Return (X, Y) of the center of cell containing provided text 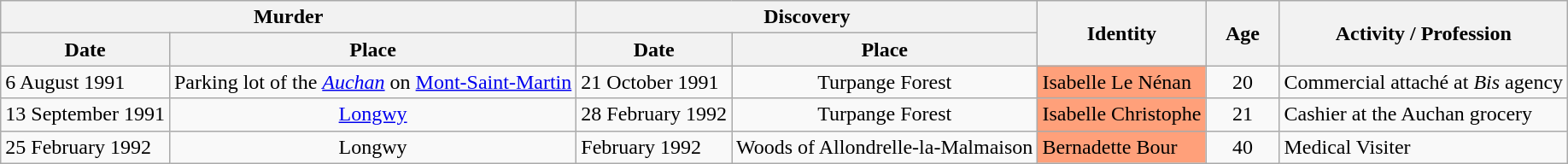
February 1992 (654, 147)
Discovery (807, 17)
Cashier at the Auchan grocery (1424, 114)
Bernadette Bour (1122, 147)
Woods of Allondrelle-la-Malmaison (884, 147)
Commercial attaché at Bis agency (1424, 82)
Identity (1122, 33)
6 August 1991 (85, 82)
21 (1243, 114)
40 (1243, 147)
21 October 1991 (654, 82)
20 (1243, 82)
28 February 1992 (654, 114)
Age (1243, 33)
25 February 1992 (85, 147)
Isabelle Christophe (1122, 114)
Isabelle Le Nénan (1122, 82)
Medical Visiter (1424, 147)
Murder (289, 17)
Activity / Profession (1424, 33)
13 September 1991 (85, 114)
Parking lot of the Auchan on Mont-Saint-Martin (372, 82)
